Return the (X, Y) coordinate for the center point of the cell that contains the specified text.  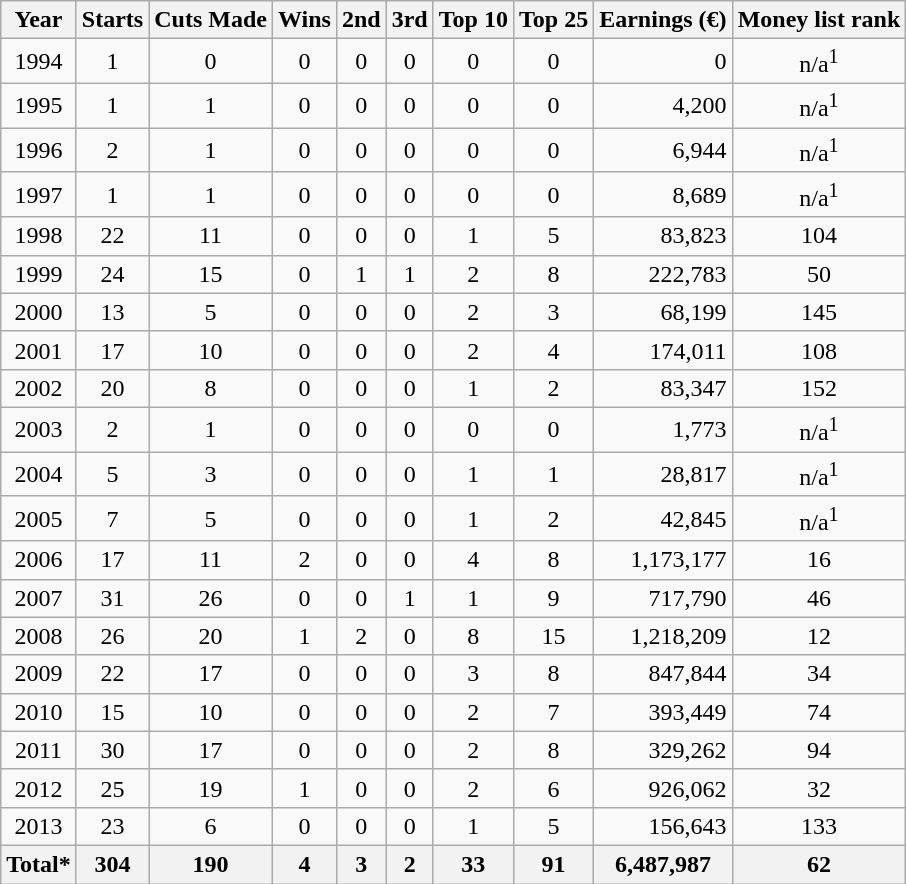
2003 (39, 430)
1,773 (663, 430)
Wins (304, 20)
46 (819, 598)
2007 (39, 598)
28,817 (663, 474)
Total* (39, 865)
926,062 (663, 788)
16 (819, 560)
83,823 (663, 236)
1999 (39, 274)
2000 (39, 312)
1994 (39, 62)
174,011 (663, 350)
Cuts Made (211, 20)
2013 (39, 826)
152 (819, 388)
190 (211, 865)
2012 (39, 788)
9 (553, 598)
1996 (39, 150)
1997 (39, 194)
Starts (112, 20)
Top 25 (553, 20)
156,643 (663, 826)
25 (112, 788)
1,218,209 (663, 636)
23 (112, 826)
1998 (39, 236)
2nd (361, 20)
68,199 (663, 312)
24 (112, 274)
42,845 (663, 518)
222,783 (663, 274)
393,449 (663, 712)
34 (819, 674)
32 (819, 788)
13 (112, 312)
12 (819, 636)
33 (473, 865)
83,347 (663, 388)
Money list rank (819, 20)
1,173,177 (663, 560)
6,487,987 (663, 865)
19 (211, 788)
2011 (39, 750)
2010 (39, 712)
3rd (410, 20)
329,262 (663, 750)
304 (112, 865)
2008 (39, 636)
2009 (39, 674)
2006 (39, 560)
4,200 (663, 106)
847,844 (663, 674)
6,944 (663, 150)
30 (112, 750)
94 (819, 750)
50 (819, 274)
2001 (39, 350)
2004 (39, 474)
108 (819, 350)
133 (819, 826)
Year (39, 20)
2005 (39, 518)
145 (819, 312)
74 (819, 712)
62 (819, 865)
104 (819, 236)
31 (112, 598)
717,790 (663, 598)
Top 10 (473, 20)
91 (553, 865)
8,689 (663, 194)
1995 (39, 106)
2002 (39, 388)
Earnings (€) (663, 20)
